From the cell containing the given text, extract its center point as (X, Y) coordinate. 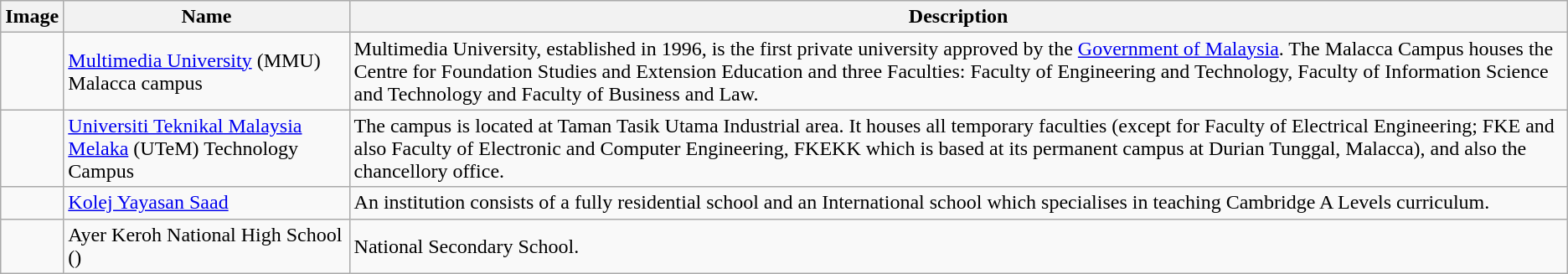
Universiti Teknikal Malaysia Melaka (UTeM) Technology Campus (206, 148)
National Secondary School. (958, 246)
Ayer Keroh National High School () (206, 246)
Description (958, 17)
Name (206, 17)
Multimedia University (MMU) Malacca campus (206, 71)
An institution consists of a fully residential school and an International school which specialises in teaching Cambridge A Levels curriculum. (958, 203)
Kolej Yayasan Saad (206, 203)
Image (32, 17)
